Provide the (X, Y) coordinate of the cell's center where the given text is located.  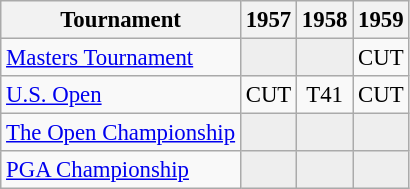
1958 (325, 20)
1957 (268, 20)
PGA Championship (121, 170)
Masters Tournament (121, 58)
1959 (381, 20)
T41 (325, 95)
Tournament (121, 20)
U.S. Open (121, 95)
The Open Championship (121, 133)
